Provide the (X, Y) coordinate of the cell's center where the given text is located.  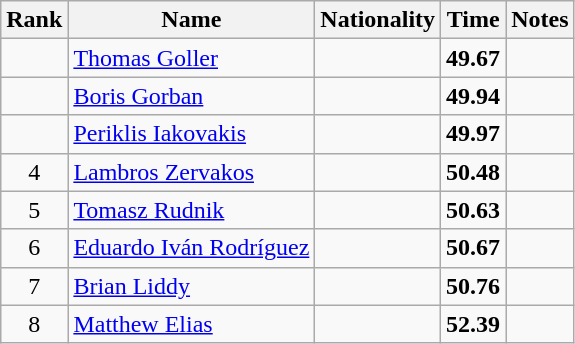
Tomasz Rudnik (192, 210)
50.63 (474, 210)
4 (34, 172)
Boris Gorban (192, 96)
49.94 (474, 96)
Notes (540, 20)
Name (192, 20)
Nationality (378, 20)
Matthew Elias (192, 324)
6 (34, 248)
49.67 (474, 58)
49.97 (474, 134)
50.76 (474, 286)
Time (474, 20)
Brian Liddy (192, 286)
52.39 (474, 324)
Rank (34, 20)
Periklis Iakovakis (192, 134)
5 (34, 210)
Thomas Goller (192, 58)
50.67 (474, 248)
7 (34, 286)
50.48 (474, 172)
Lambros Zervakos (192, 172)
Eduardo Iván Rodríguez (192, 248)
8 (34, 324)
